For the text-containing cell, return its midpoint in (x, y) coordinate format. 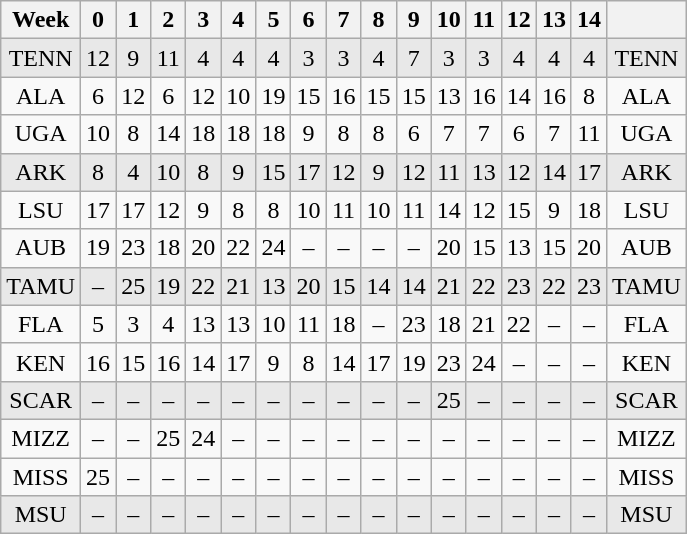
1 (134, 20)
2 (168, 20)
Week (41, 20)
0 (98, 20)
